Pinpoint the cell where the given text exists, returning its (x, y) midpoint coordinate. 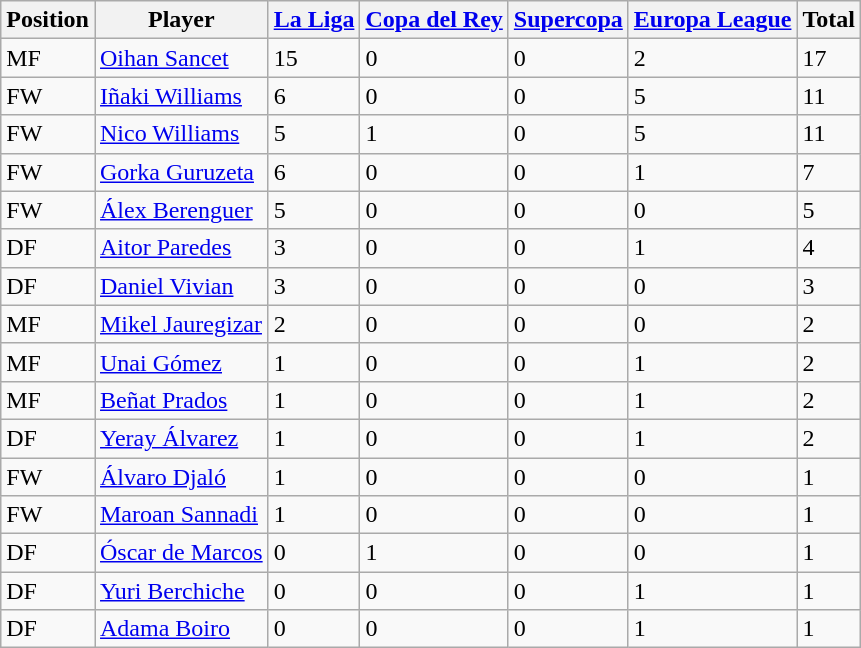
Aitor Paredes (181, 248)
Daniel Vivian (181, 286)
7 (829, 172)
Beñat Prados (181, 400)
Yuri Berchiche (181, 591)
4 (829, 248)
Total (829, 20)
15 (314, 58)
Supercopa (568, 20)
Copa del Rey (434, 20)
Player (181, 20)
Iñaki Williams (181, 96)
Gorka Guruzeta (181, 172)
La Liga (314, 20)
Unai Gómez (181, 362)
Europa League (712, 20)
Adama Boiro (181, 629)
Álex Berenguer (181, 210)
Álvaro Djaló (181, 477)
Position (48, 20)
Óscar de Marcos (181, 553)
Mikel Jauregizar (181, 324)
Nico Williams (181, 134)
Yeray Álvarez (181, 438)
17 (829, 58)
Maroan Sannadi (181, 515)
Oihan Sancet (181, 58)
